Return [X, Y] of the center of cell containing provided text 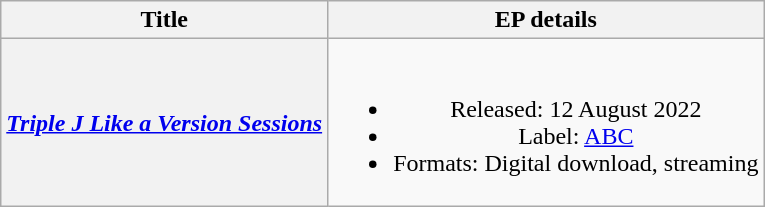
Title [164, 20]
Triple J Like a Version Sessions [164, 122]
Released: 12 August 2022Label: ABCFormats: Digital download, streaming [546, 122]
EP details [546, 20]
